Identify which cell holds the provided text, then report its [x, y] central coordinate. 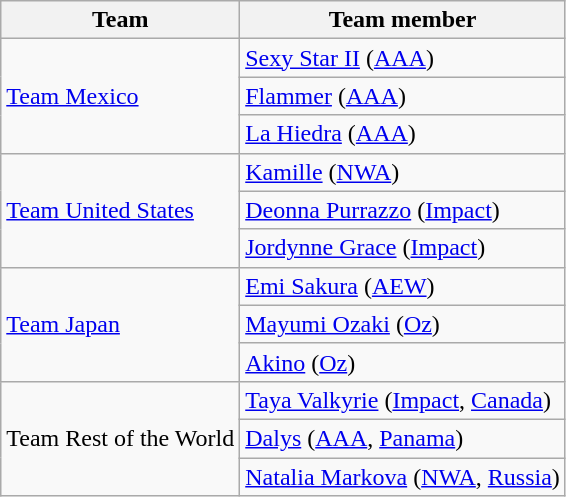
Kamille (NWA) [403, 172]
Team member [403, 20]
Flammer (AAA) [403, 96]
Sexy Star II (AAA) [403, 58]
La Hiedra (AAA) [403, 134]
Team [120, 20]
Dalys (AAA, Panama) [403, 438]
Jordynne Grace (Impact) [403, 248]
Akino (Oz) [403, 362]
Team United States [120, 210]
Team Rest of the World [120, 438]
Natalia Markova (NWA, Russia) [403, 477]
Taya Valkyrie (Impact, Canada) [403, 400]
Team Japan [120, 324]
Deonna Purrazzo (Impact) [403, 210]
Mayumi Ozaki (Oz) [403, 324]
Team Mexico [120, 96]
Emi Sakura (AEW) [403, 286]
